Determine the [X, Y] coordinate at the center of the cell enclosing the given text.  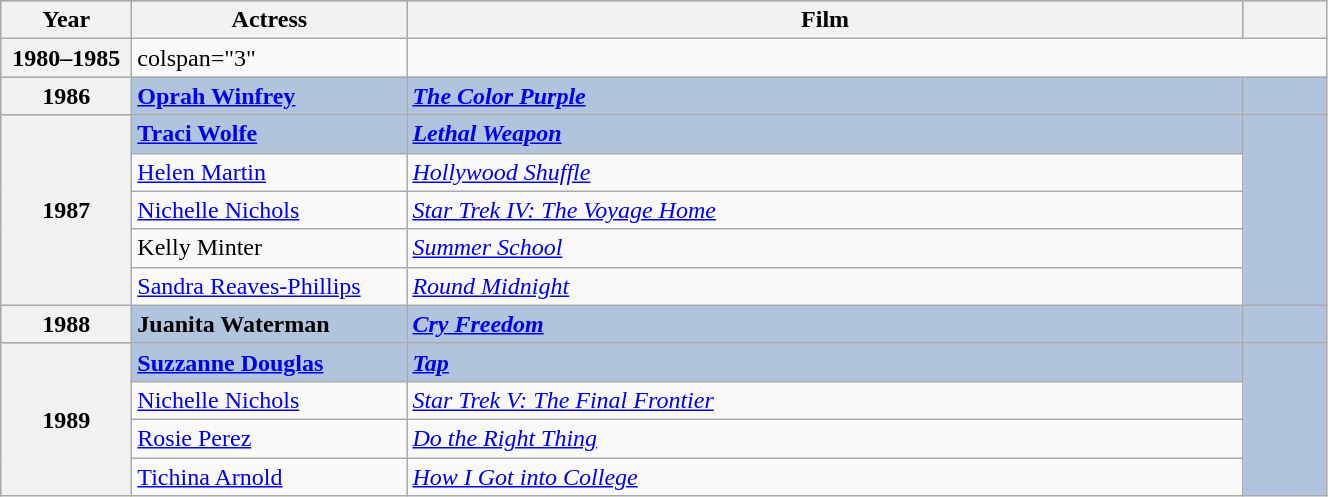
1980–1985 [66, 58]
Do the Right Thing [826, 438]
Suzzanne Douglas [270, 362]
Rosie Perez [270, 438]
Cry Freedom [826, 324]
Sandra Reaves-Phillips [270, 286]
Round Midnight [826, 286]
1987 [66, 210]
Year [66, 20]
1986 [66, 96]
Helen Martin [270, 172]
Summer School [826, 248]
How I Got into College [826, 477]
Hollywood Shuffle [826, 172]
The Color Purple [826, 96]
Star Trek V: The Final Frontier [826, 400]
colspan="3" [270, 58]
Actress [270, 20]
Kelly Minter [270, 248]
Film [826, 20]
Oprah Winfrey [270, 96]
Lethal Weapon [826, 134]
1989 [66, 419]
Traci Wolfe [270, 134]
Juanita Waterman [270, 324]
1988 [66, 324]
Star Trek IV: The Voyage Home [826, 210]
Tichina Arnold [270, 477]
Tap [826, 362]
